Pinpoint the cell where the given text exists, returning its (x, y) midpoint coordinate. 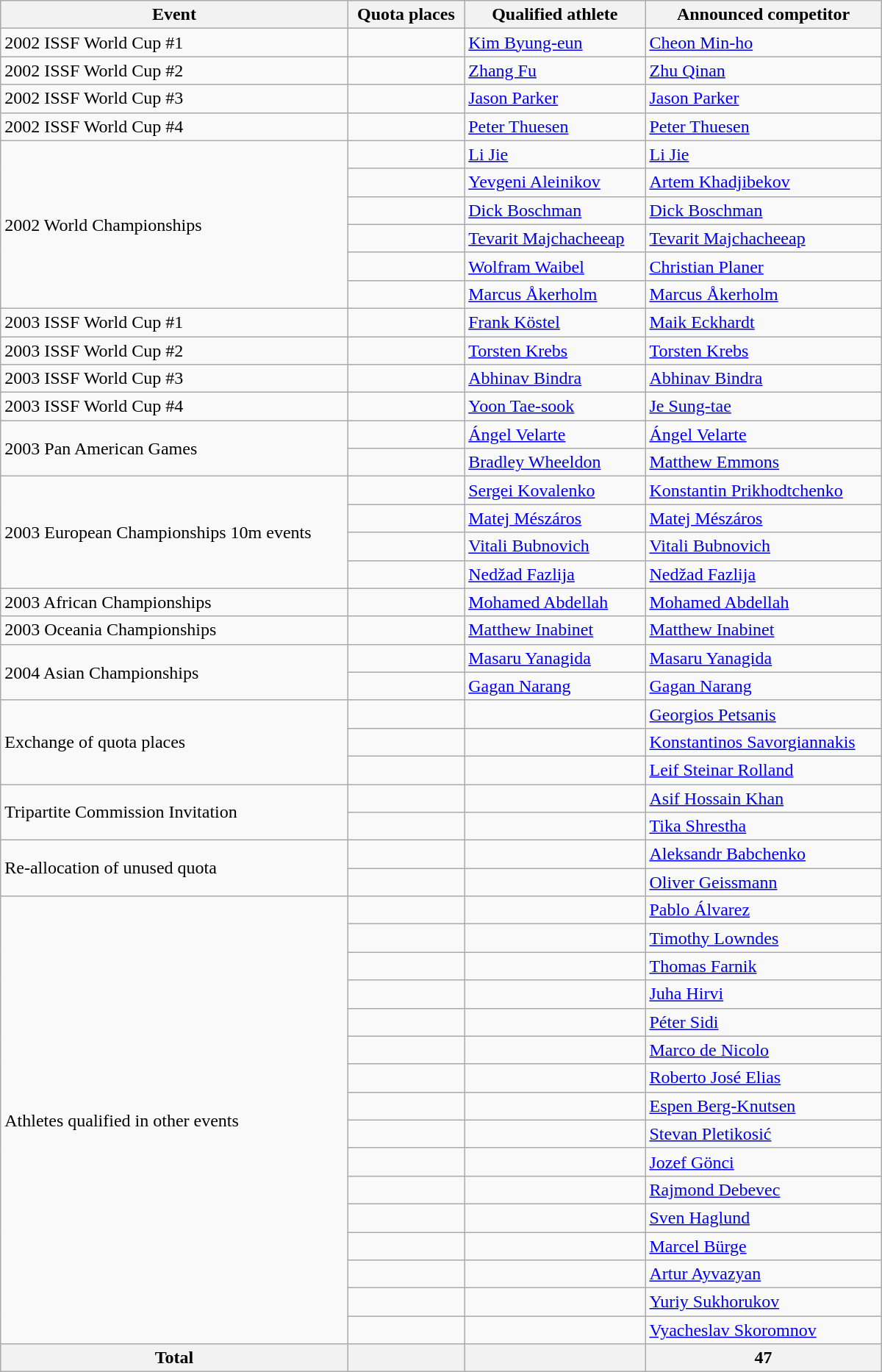
Qualified athlete (555, 15)
Yuriy Sukhorukov (763, 1302)
2003 Pan American Games (174, 449)
Tripartite Commission Invitation (174, 812)
Zhu Qinan (763, 71)
Sven Haglund (763, 1218)
Pablo Álvarez (763, 910)
Jozef Gönci (763, 1162)
Juha Hirvi (763, 994)
2002 ISSF World Cup #1 (174, 43)
2002 ISSF World Cup #3 (174, 99)
Re-allocation of unused quota (174, 868)
Yevgeni Aleinikov (555, 182)
Zhang Fu (555, 71)
Announced competitor (763, 15)
Konstantin Prikhodtchenko (763, 490)
2002 ISSF World Cup #4 (174, 126)
Roberto José Elias (763, 1078)
2003 ISSF World Cup #1 (174, 322)
Timothy Lowndes (763, 938)
Frank Köstel (555, 322)
2004 Asian Championships (174, 672)
Vyacheslav Skoromnov (763, 1330)
Marco de Nicolo (763, 1050)
Rajmond Debevec (763, 1190)
Kim Byung-eun (555, 43)
Christian Planer (763, 266)
Quota places (406, 15)
Total (174, 1358)
Athletes qualified in other events (174, 1121)
Exchange of quota places (174, 742)
2002 ISSF World Cup #2 (174, 71)
2003 ISSF World Cup #2 (174, 351)
Je Sung-tae (763, 407)
Leif Steinar Rolland (763, 770)
Event (174, 15)
Aleksandr Babchenko (763, 854)
Thomas Farnik (763, 966)
Artem Khadjibekov (763, 182)
2003 European Championships 10m events (174, 532)
Artur Ayvazyan (763, 1274)
Maik Eckhardt (763, 322)
Espen Berg-Knutsen (763, 1106)
2003 African Championships (174, 602)
Matthew Emmons (763, 462)
Marcel Bürge (763, 1246)
Sergei Kovalenko (555, 490)
Georgios Petsanis (763, 714)
Bradley Wheeldon (555, 462)
Stevan Pletikosić (763, 1134)
Oliver Geissmann (763, 882)
47 (763, 1358)
2002 World Championships (174, 224)
Konstantinos Savorgiannakis (763, 742)
Péter Sidi (763, 1022)
2003 ISSF World Cup #4 (174, 407)
2003 ISSF World Cup #3 (174, 379)
2003 Oceania Championships (174, 630)
Wolfram Waibel (555, 266)
Yoon Tae-sook (555, 407)
Cheon Min-ho (763, 43)
Tika Shrestha (763, 826)
Asif Hossain Khan (763, 798)
